From the cell containing the given text, extract its center point as (X, Y) coordinate. 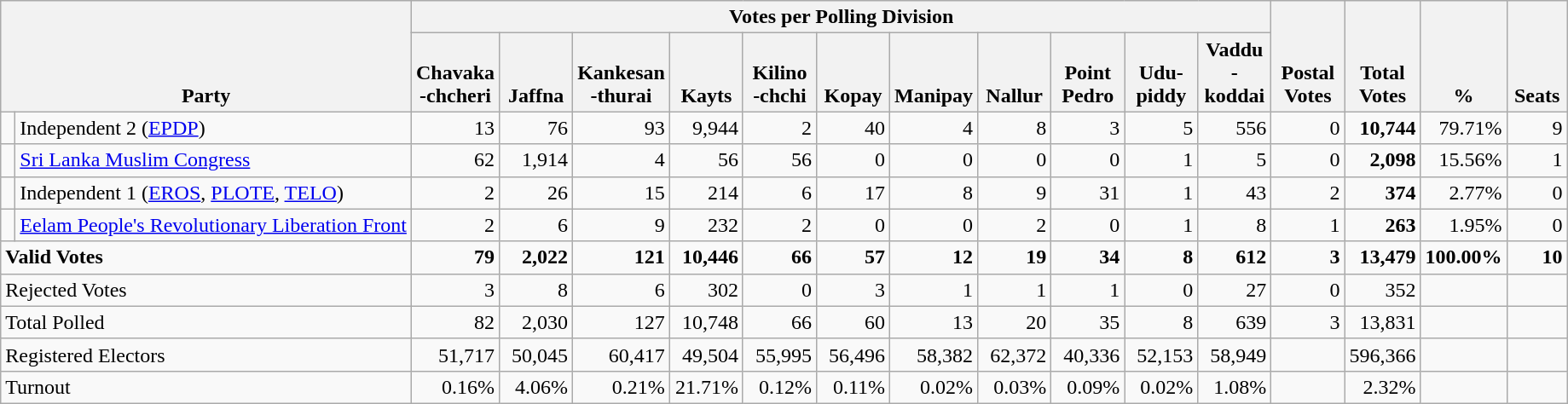
Chavaka-chcheri (455, 72)
12 (934, 257)
1,914 (536, 160)
1.95% (1463, 225)
263 (1383, 225)
55,995 (779, 355)
58,949 (1235, 355)
Turnout (206, 387)
15 (622, 193)
Party (206, 56)
26 (536, 193)
127 (622, 322)
10,446 (706, 257)
Registered Electors (206, 355)
0.16% (455, 387)
100.00% (1463, 257)
PostalVotes (1308, 56)
1.08% (1235, 387)
56,496 (853, 355)
62,372 (1015, 355)
49,504 (706, 355)
0.03% (1015, 387)
Kilino-chchi (779, 72)
Seats (1536, 56)
556 (1235, 128)
Votes per Polling Division (841, 17)
Kankesan-thurai (622, 72)
10,744 (1383, 128)
Kopay (853, 72)
35 (1088, 322)
50,045 (536, 355)
121 (622, 257)
0.11% (853, 387)
0.21% (622, 387)
58,382 (934, 355)
352 (1383, 290)
19 (1015, 257)
PointPedro (1088, 72)
0.09% (1088, 387)
82 (455, 322)
374 (1383, 193)
Manipay (934, 72)
612 (1235, 257)
62 (455, 160)
15.56% (1463, 160)
57 (853, 257)
% (1463, 56)
Total Votes (1383, 56)
31 (1088, 193)
52,153 (1161, 355)
Nallur (1015, 72)
Jaffna (536, 72)
17 (853, 193)
Independent 2 (EPDP) (213, 128)
79 (455, 257)
Vaddu-koddai (1235, 72)
43 (1235, 193)
51,717 (455, 355)
0.12% (779, 387)
60 (853, 322)
Kayts (706, 72)
40,336 (1088, 355)
21.71% (706, 387)
214 (706, 193)
Independent 1 (EROS, PLOTE, TELO) (213, 193)
232 (706, 225)
76 (536, 128)
10 (1536, 257)
13,831 (1383, 322)
13,479 (1383, 257)
79.71% (1463, 128)
60,417 (622, 355)
Total Polled (206, 322)
2,030 (536, 322)
93 (622, 128)
596,366 (1383, 355)
34 (1088, 257)
27 (1235, 290)
Eelam People's Revolutionary Liberation Front (213, 225)
40 (853, 128)
2.77% (1463, 193)
10,748 (706, 322)
Rejected Votes (206, 290)
2.32% (1383, 387)
Sri Lanka Muslim Congress (213, 160)
9,944 (706, 128)
302 (706, 290)
Udu-piddy (1161, 72)
2,098 (1383, 160)
Valid Votes (206, 257)
4.06% (536, 387)
639 (1235, 322)
2,022 (536, 257)
20 (1015, 322)
